Determine the [X, Y] coordinate at the center of the cell enclosing the given text.  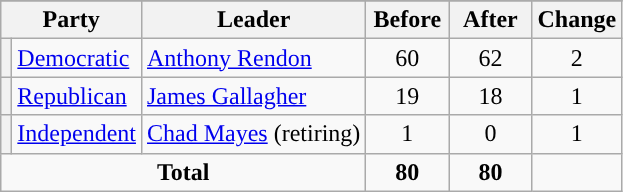
Republican [77, 96]
Party [72, 20]
Before [408, 20]
18 [490, 96]
Leader [253, 20]
60 [408, 58]
2 [577, 58]
Independent [77, 134]
19 [408, 96]
Anthony Rendon [253, 58]
Democratic [77, 58]
0 [490, 134]
Total [184, 172]
After [490, 20]
Chad Mayes (retiring) [253, 134]
Change [577, 20]
James Gallagher [253, 96]
62 [490, 58]
